Detect which cell encompasses the target text, then output its [X, Y] center coordinate. 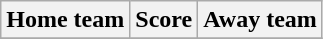
Away team [260, 20]
Home team [66, 20]
Score [164, 20]
